Detect which cell encompasses the target text, then output its (x, y) center coordinate. 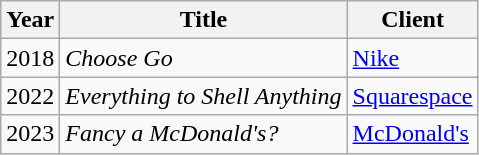
Year (30, 20)
Client (412, 20)
Fancy a McDonald's? (204, 134)
McDonald's (412, 134)
2022 (30, 96)
Nike (412, 58)
Choose Go (204, 58)
2018 (30, 58)
2023 (30, 134)
Squarespace (412, 96)
Everything to Shell Anything (204, 96)
Title (204, 20)
